Provide the (x, y) coordinate of the cell's center where the given text is located.  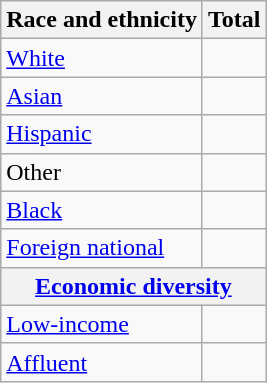
Low-income (102, 324)
Black (102, 210)
Affluent (102, 362)
Race and ethnicity (102, 20)
Asian (102, 96)
Hispanic (102, 134)
Economic diversity (134, 286)
Other (102, 172)
Foreign national (102, 248)
White (102, 58)
Total (234, 20)
